Provide the (x, y) coordinate of the cell's center where the given text is located.  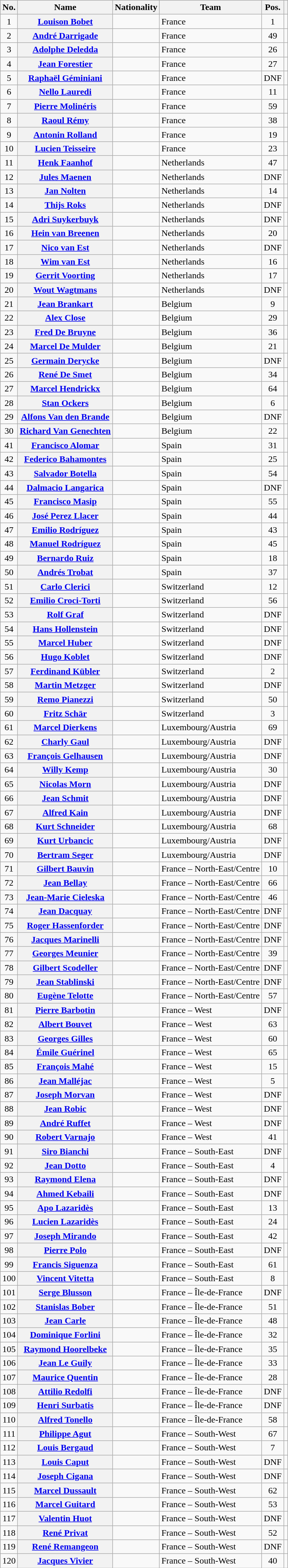
Francisco Alomar (65, 445)
Marcel Dierkens (65, 728)
114 (9, 1476)
107 (9, 1377)
Pos. (273, 7)
Remo Pianezzi (65, 699)
Marcel Hendrickx (65, 388)
109 (9, 1405)
Wim van Est (65, 262)
Nico van Est (65, 247)
Nicolas Morn (65, 784)
Adri Suykerbuyk (65, 219)
92 (9, 1165)
Louis Caput (65, 1462)
Jean Dacquay (65, 911)
Stan Ockers (65, 403)
Attilio Redolfi (65, 1391)
Francis Siguenza (65, 1264)
40 (273, 1561)
94 (9, 1194)
Jean Carle (65, 1321)
Marcel Dussault (65, 1490)
Richard Van Genechten (65, 431)
Joseph Mirando (65, 1236)
83 (9, 1038)
117 (9, 1518)
Marcel De Mulder (65, 346)
118 (9, 1533)
Jules Maenen (65, 177)
79 (9, 982)
Eugène Telotte (65, 996)
36 (273, 332)
33 (273, 1363)
Emilio Rodríguez (65, 530)
Alex Close (65, 318)
Louison Bobet (65, 22)
No. (9, 7)
82 (9, 1024)
Gilbert Bauvin (65, 869)
François Mahé (65, 1066)
Ferdinand Kübler (65, 671)
Raoul Rémy (65, 120)
Albert Bouvet (65, 1024)
Martin Metzger (65, 685)
Pierre Molinéris (65, 106)
88 (9, 1109)
74 (9, 911)
35 (273, 1349)
Philippe Agut (65, 1434)
116 (9, 1504)
Manuel Rodríguez (65, 544)
Raymond Hoorelbeke (65, 1349)
Wout Wagtmans (65, 290)
Jean Bellay (65, 883)
Antonin Rolland (65, 134)
Carlo Clerici (65, 586)
Hans Hollenstein (65, 629)
Ahmed Kebaili (65, 1194)
Fred De Bruyne (65, 332)
Joseph Morvan (65, 1095)
Jean Robic (65, 1109)
André Ruffet (65, 1123)
120 (9, 1561)
77 (9, 954)
Siro Bianchi (65, 1151)
104 (9, 1335)
Jacques Vivier (65, 1561)
Kurt Schneider (65, 826)
32 (273, 1335)
Jean Dotto (65, 1165)
73 (9, 897)
91 (9, 1151)
Hein van Breenen (65, 233)
René Privat (65, 1533)
Marcel Guitard (65, 1504)
Team (211, 7)
Alfred Kain (65, 812)
Name (65, 7)
Vincent Vitetta (65, 1278)
Jean-Marie Cieleska (65, 897)
Jean Le Guily (65, 1363)
110 (9, 1420)
98 (9, 1250)
Salvador Botella (65, 473)
Émile Guérinel (65, 1052)
113 (9, 1462)
Dominique Forlini (65, 1335)
Jacques Marinelli (65, 939)
Hugo Koblet (65, 657)
34 (273, 374)
103 (9, 1321)
115 (9, 1490)
Pierre Barbotin (65, 1010)
Marcel Huber (65, 643)
Gilbert Scodeller (65, 968)
Raphaël Géminiani (65, 78)
Jean Stablinski (65, 982)
Willy Kemp (65, 770)
78 (9, 968)
Germain Derycke (65, 360)
Joseph Cigana (65, 1476)
Emilio Croci-Torti (65, 600)
76 (9, 939)
Kurt Urbancic (65, 840)
Alfons Van den Brande (65, 417)
Charly Gaul (65, 742)
Roger Hassenforder (65, 925)
97 (9, 1236)
Apo Lazaridès (65, 1208)
Henk Faanhof (65, 163)
112 (9, 1448)
Fritz Schär (65, 714)
Bertram Seger (65, 854)
Jean Schmit (65, 798)
Andrés Trobat (65, 572)
93 (9, 1180)
70 (9, 854)
84 (9, 1052)
89 (9, 1123)
38 (273, 120)
Jean Forestier (65, 64)
Jan Nolten (65, 191)
Louis Bergaud (65, 1448)
72 (9, 883)
39 (273, 954)
André Darrigade (65, 36)
Jean Brankart (65, 304)
Valentin Huot (65, 1518)
102 (9, 1306)
José Perez Llacer (65, 516)
Henri Surbatis (65, 1405)
Bernardo Ruiz (65, 558)
Georges Meunier (65, 954)
Jean Malléjac (65, 1081)
Nationality (136, 7)
René Remangeon (65, 1547)
31 (273, 445)
Lucien Teisseire (65, 148)
Raymond Elena (65, 1180)
100 (9, 1278)
85 (9, 1066)
75 (9, 925)
Nello Lauredi (65, 92)
Dalmacio Langarica (65, 488)
106 (9, 1363)
Maurice Quentin (65, 1377)
111 (9, 1434)
105 (9, 1349)
Pierre Polo (65, 1250)
Adolphe Deledda (65, 50)
Stanislas Bober (65, 1306)
71 (9, 869)
96 (9, 1222)
Alfred Tonello (65, 1420)
86 (9, 1081)
108 (9, 1391)
Thijs Roks (65, 205)
Gerrit Voorting (65, 276)
87 (9, 1095)
René De Smet (65, 374)
Serge Blusson (65, 1292)
Francisco Masip (65, 502)
119 (9, 1547)
90 (9, 1137)
101 (9, 1292)
Robert Varnajo (65, 1137)
37 (273, 572)
80 (9, 996)
Lucien Lazaridès (65, 1222)
Georges Gilles (65, 1038)
99 (9, 1264)
81 (9, 1010)
Federico Bahamontes (65, 459)
Rolf Graf (65, 614)
François Gelhausen (65, 756)
95 (9, 1208)
